Find where the given text appears and provide that cell's center as [X, Y] coordinate. 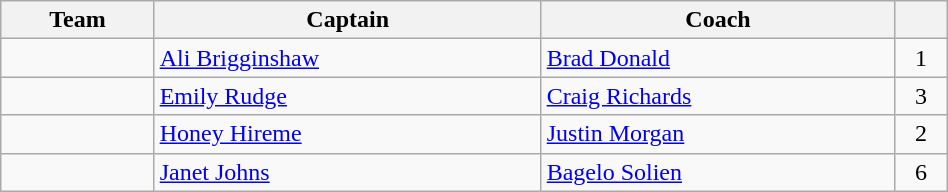
Janet Johns [348, 172]
Team [78, 20]
Craig Richards [718, 96]
2 [921, 134]
3 [921, 96]
6 [921, 172]
1 [921, 58]
Bagelo Solien [718, 172]
Honey Hireme [348, 134]
Captain [348, 20]
Justin Morgan [718, 134]
Ali Brigginshaw [348, 58]
Brad Donald [718, 58]
Emily Rudge [348, 96]
Coach [718, 20]
